Return [X, Y] of the center of cell containing provided text 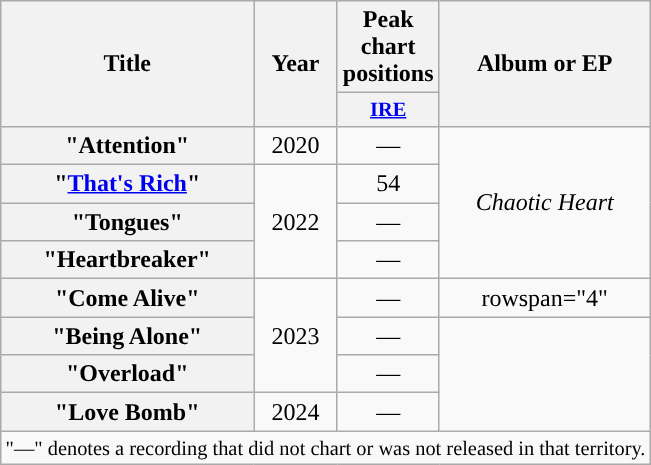
"Attention" [128, 145]
Chaotic Heart [544, 202]
"—" denotes a recording that did not chart or was not released in that territory. [326, 448]
2023 [296, 336]
54 [388, 184]
"Overload" [128, 374]
2024 [296, 412]
"That's Rich" [128, 184]
"Tongues" [128, 222]
Album or EP [544, 64]
"Being Alone" [128, 336]
rowspan="4" [544, 298]
"Love Bomb" [128, 412]
2020 [296, 145]
"Come Alive" [128, 298]
Year [296, 64]
Peak chart positions [388, 47]
IRE [388, 110]
2022 [296, 222]
Title [128, 64]
"Heartbreaker" [128, 260]
